Return [X, Y] of the center of cell containing provided text 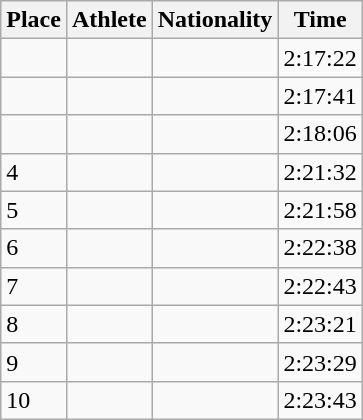
7 [34, 286]
Time [320, 20]
6 [34, 248]
8 [34, 324]
5 [34, 210]
2:23:21 [320, 324]
2:23:43 [320, 400]
2:22:43 [320, 286]
2:18:06 [320, 134]
2:21:32 [320, 172]
Nationality [215, 20]
2:21:58 [320, 210]
Athlete [109, 20]
2:17:22 [320, 58]
2:17:41 [320, 96]
9 [34, 362]
10 [34, 400]
2:23:29 [320, 362]
4 [34, 172]
Place [34, 20]
2:22:38 [320, 248]
